Pinpoint the cell where the given text exists, returning its [x, y] midpoint coordinate. 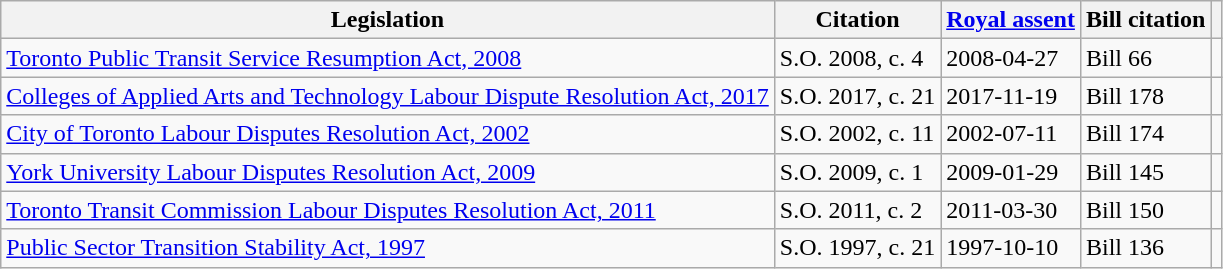
S.O. 2011, c. 2 [857, 210]
Public Sector Transition Stability Act, 1997 [388, 248]
Legislation [388, 20]
City of Toronto Labour Disputes Resolution Act, 2002 [388, 134]
2002-07-11 [1011, 134]
S.O. 1997, c. 21 [857, 248]
2011-03-30 [1011, 210]
Bill 66 [1145, 58]
Colleges of Applied Arts and Technology Labour Dispute Resolution Act, 2017 [388, 96]
S.O. 2008, c. 4 [857, 58]
Bill 178 [1145, 96]
2008-04-27 [1011, 58]
S.O. 2009, c. 1 [857, 172]
S.O. 2002, c. 11 [857, 134]
Bill citation [1145, 20]
2009-01-29 [1011, 172]
S.O. 2017, c. 21 [857, 96]
Royal assent [1011, 20]
1997-10-10 [1011, 248]
Toronto Transit Commission Labour Disputes Resolution Act, 2011 [388, 210]
Bill 174 [1145, 134]
Citation [857, 20]
Bill 136 [1145, 248]
York University Labour Disputes Resolution Act, 2009 [388, 172]
2017-11-19 [1011, 96]
Toronto Public Transit Service Resumption Act, 2008 [388, 58]
Bill 150 [1145, 210]
Bill 145 [1145, 172]
